Capture the cell that displays the provided text and extract its (X, Y) central coordinate. 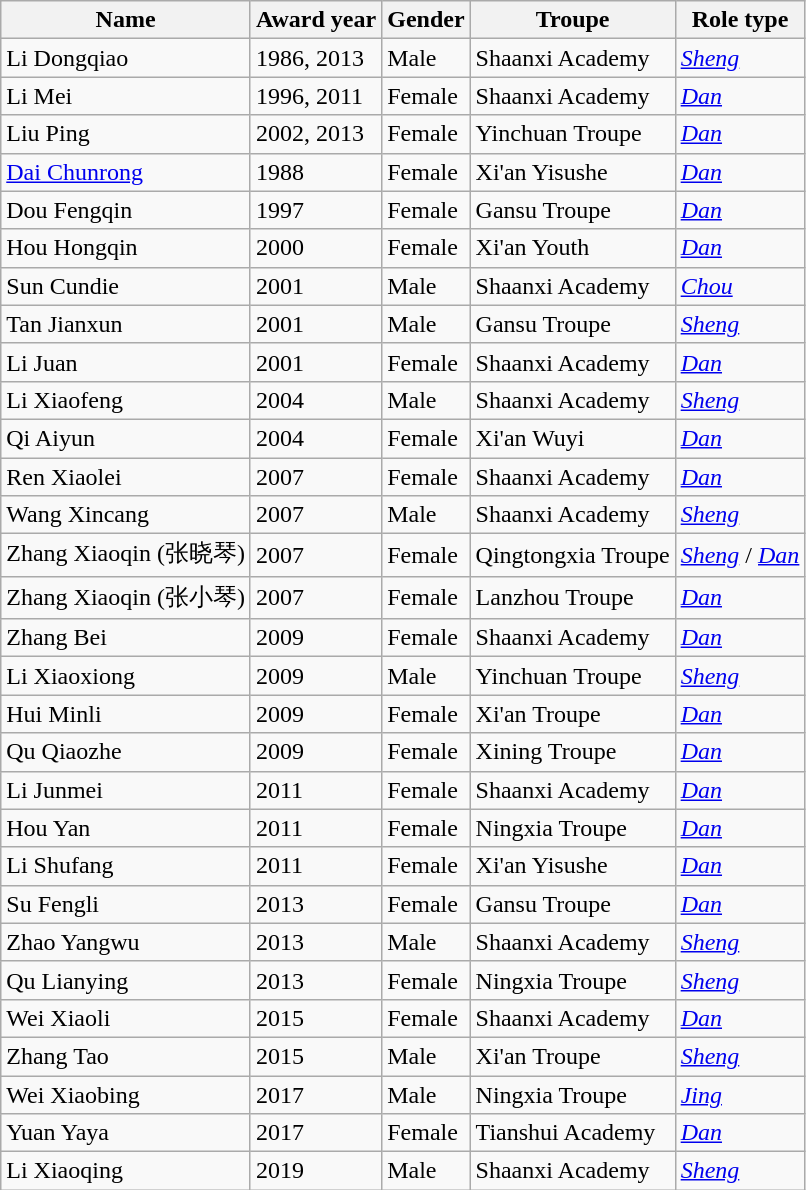
Gender (426, 20)
1997 (316, 210)
Zhang Tao (126, 1056)
1988 (316, 172)
Troupe (572, 20)
2002, 2013 (316, 134)
Zhao Yangwu (126, 942)
Sheng / Dan (740, 556)
Li Dongqiao (126, 58)
1996, 2011 (316, 96)
Li Xiaofeng (126, 400)
Dai Chunrong (126, 172)
Zhang Xiaoqin (张小琴) (126, 598)
1986, 2013 (316, 58)
Wang Xincang (126, 515)
Sun Cundie (126, 286)
Xining Troupe (572, 752)
Qi Aiyun (126, 438)
Award year (316, 20)
Li Xiaoqing (126, 1171)
Name (126, 20)
Li Shufang (126, 866)
Xi'an Wuyi (572, 438)
Li Xiaoxiong (126, 676)
Dou Fengqin (126, 210)
Xi'an Youth (572, 248)
Tianshui Academy (572, 1133)
2000 (316, 248)
Chou (740, 286)
Wei Xiaoli (126, 1018)
Li Mei (126, 96)
Wei Xiaobing (126, 1095)
Li Juan (126, 362)
Hou Yan (126, 828)
Li Junmei (126, 790)
Hui Minli (126, 714)
2019 (316, 1171)
Tan Jianxun (126, 324)
Ren Xiaolei (126, 477)
Qingtongxia Troupe (572, 556)
Liu Ping (126, 134)
Qu Qiaozhe (126, 752)
Zhang Bei (126, 638)
Zhang Xiaoqin (张晓琴) (126, 556)
Role type (740, 20)
Yuan Yaya (126, 1133)
Jing (740, 1095)
Qu Lianying (126, 980)
Su Fengli (126, 904)
Lanzhou Troupe (572, 598)
Hou Hongqin (126, 248)
